Provide the [X, Y] coordinate of the cell's center where the given text is located.  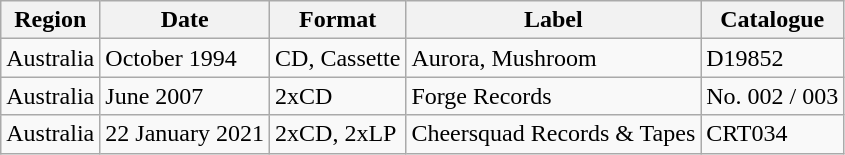
No. 002 / 003 [772, 96]
CD, Cassette [338, 58]
June 2007 [185, 96]
2xCD, 2xLP [338, 134]
Cheersquad Records & Tapes [554, 134]
2xCD [338, 96]
October 1994 [185, 58]
22 January 2021 [185, 134]
Date [185, 20]
Format [338, 20]
Aurora, Mushroom [554, 58]
Catalogue [772, 20]
Region [50, 20]
Label [554, 20]
D19852 [772, 58]
CRT034 [772, 134]
Forge Records [554, 96]
